Output the (X, Y) coordinate of the center of the cell containing the given text.  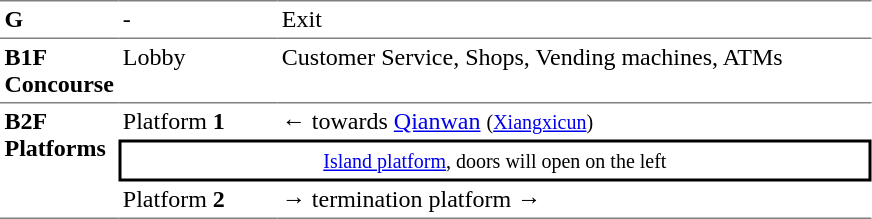
Island platform, doors will open on the left (494, 161)
Customer Service, Shops, Vending machines, ATMs (574, 71)
Lobby (198, 71)
Platform 1 (198, 122)
G (59, 19)
← towards Qianwan (Xiangxicun) (574, 122)
Exit (574, 19)
B1FConcourse (59, 71)
- (198, 19)
